For the text-containing cell, return its midpoint in [X, Y] coordinate format. 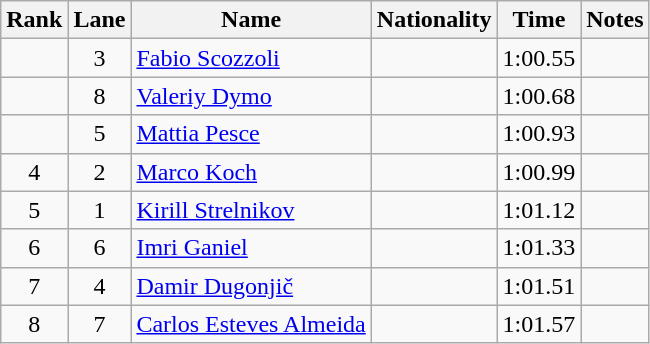
Marco Koch [251, 172]
1:01.12 [539, 210]
1:01.51 [539, 286]
1:01.57 [539, 324]
Name [251, 20]
Carlos Esteves Almeida [251, 324]
Notes [615, 20]
Time [539, 20]
1:01.33 [539, 248]
Imri Ganiel [251, 248]
Valeriy Dymo [251, 96]
1:00.93 [539, 134]
Damir Dugonjič [251, 286]
Kirill Strelnikov [251, 210]
1:00.68 [539, 96]
1 [100, 210]
1:00.99 [539, 172]
2 [100, 172]
Mattia Pesce [251, 134]
Lane [100, 20]
Fabio Scozzoli [251, 58]
1:00.55 [539, 58]
Nationality [434, 20]
3 [100, 58]
Rank [34, 20]
